Detect which cell encompasses the target text, then output its (X, Y) center coordinate. 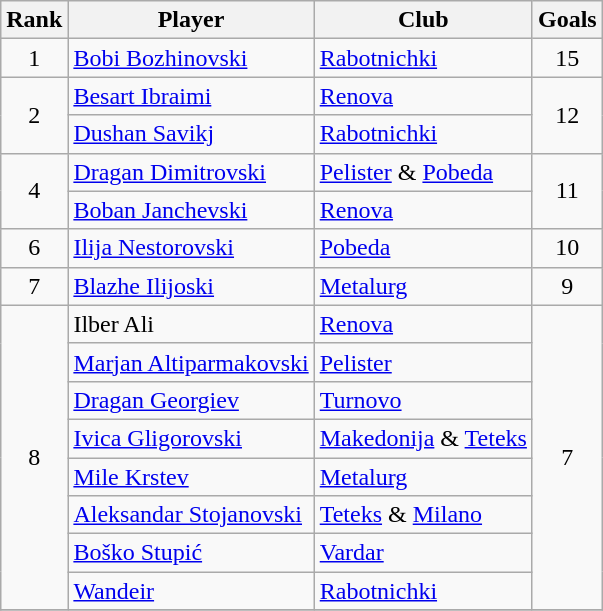
Ilber Ali (191, 324)
Pelister (423, 362)
Vardar (423, 553)
15 (567, 58)
Marjan Altiparmakovski (191, 362)
Blazhe Ilijoski (191, 286)
Boban Janchevski (191, 210)
Dragan Dimitrovski (191, 172)
Club (423, 20)
Ilija Nestorovski (191, 248)
Goals (567, 20)
Makedonija & Teteks (423, 438)
Aleksandar Stojanovski (191, 515)
2 (34, 115)
1 (34, 58)
Rank (34, 20)
4 (34, 191)
Boško Stupić (191, 553)
Pobeda (423, 248)
Besart Ibraimi (191, 96)
6 (34, 248)
Mile Krstev (191, 477)
Teteks & Milano (423, 515)
Dragan Georgiev (191, 400)
Bobi Bozhinovski (191, 58)
Ivica Gligorovski (191, 438)
12 (567, 115)
9 (567, 286)
8 (34, 457)
Wandeir (191, 591)
11 (567, 191)
Turnovo (423, 400)
Pelister & Pobeda (423, 172)
10 (567, 248)
Dushan Savikj (191, 134)
Player (191, 20)
